Pinpoint the cell where the given text exists, returning its [X, Y] midpoint coordinate. 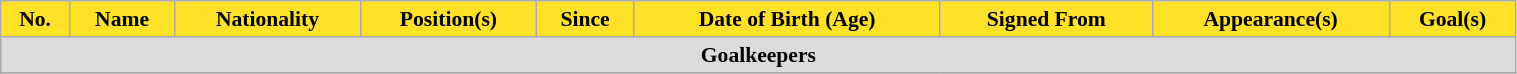
Name [122, 19]
Goal(s) [1452, 19]
Goalkeepers [758, 55]
Since [584, 19]
Nationality [268, 19]
Position(s) [448, 19]
No. [36, 19]
Signed From [1046, 19]
Appearance(s) [1270, 19]
Date of Birth (Age) [788, 19]
